Find where the given text appears and provide that cell's center as (x, y) coordinate. 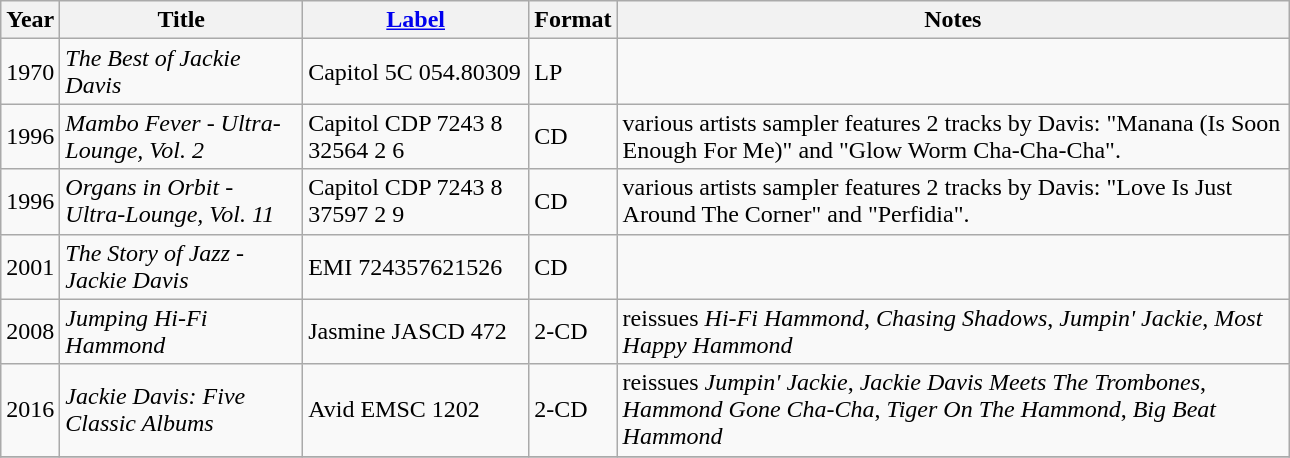
2016 (30, 410)
Mambo Fever - Ultra-Lounge, Vol. 2 (182, 136)
various artists sampler features 2 tracks by Davis: "Manana (Is Soon Enough For Me)" and "Glow Worm Cha-Cha-Cha". (952, 136)
The Story of Jazz - Jackie Davis (182, 266)
Jackie Davis: Five Classic Albums (182, 410)
2001 (30, 266)
LP (573, 72)
Avid EMSC 1202 (416, 410)
EMI 724357621526 (416, 266)
The Best of Jackie Davis (182, 72)
Capitol 5C 054.80309 (416, 72)
1970 (30, 72)
Jasmine JASCD 472 (416, 332)
Format (573, 20)
Jumping Hi-Fi Hammond (182, 332)
reissues Jumpin' Jackie, Jackie Davis Meets The Trombones, Hammond Gone Cha-Cha, Tiger On The Hammond, Big Beat Hammond (952, 410)
Capitol CDP 7243 8 32564 2 6 (416, 136)
Title (182, 20)
Organs in Orbit - Ultra-Lounge, Vol. 11 (182, 202)
various artists sampler features 2 tracks by Davis: "Love Is Just Around The Corner" and "Perfidia". (952, 202)
reissues Hi-Fi Hammond, Chasing Shadows, Jumpin' Jackie, Most Happy Hammond (952, 332)
Notes (952, 20)
Year (30, 20)
Label (416, 20)
Capitol CDP 7243 8 37597 2 9 (416, 202)
2008 (30, 332)
